Identify which cell holds the provided text, then report its (X, Y) central coordinate. 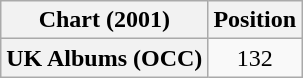
Chart (2001) (104, 20)
UK Albums (OCC) (104, 58)
132 (255, 58)
Position (255, 20)
